Determine the [x, y] coordinate at the center of the cell enclosing the given text.  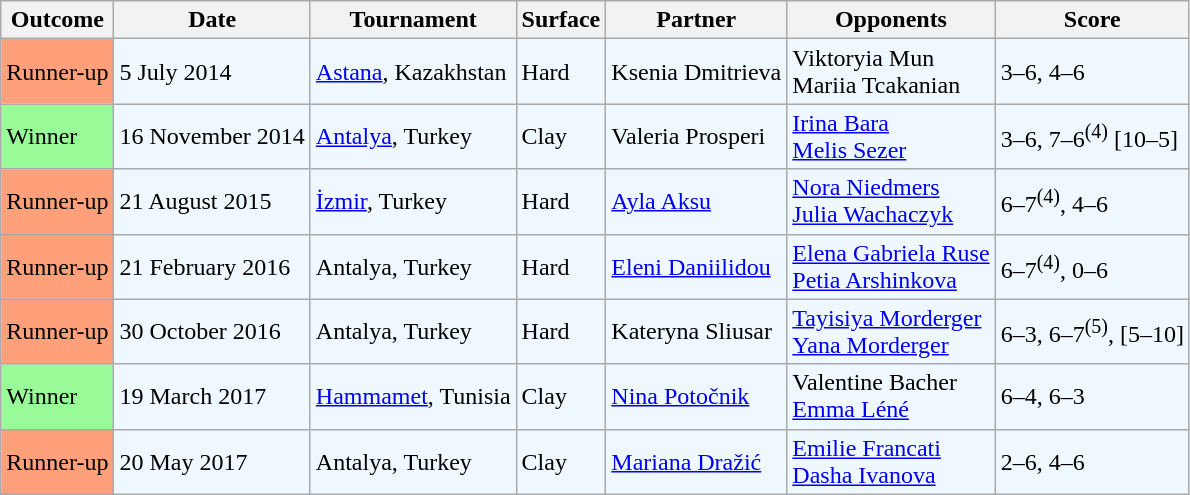
Valentine Bacher Emma Léné [891, 396]
Valeria Prosperi [696, 136]
Ksenia Dmitrieva [696, 72]
6–4, 6–3 [1092, 396]
Tayisiya Morderger Yana Morderger [891, 332]
Ayla Aksu [696, 202]
3–6, 7–6(4) [10–5] [1092, 136]
Date [212, 20]
2–6, 4–6 [1092, 462]
Score [1092, 20]
Opponents [891, 20]
Partner [696, 20]
30 October 2016 [212, 332]
Nina Potočnik [696, 396]
6–7(4), 4–6 [1092, 202]
Astana, Kazakhstan [413, 72]
Tournament [413, 20]
Nora Niedmers Julia Wachaczyk [891, 202]
16 November 2014 [212, 136]
Hammamet, Tunisia [413, 396]
5 July 2014 [212, 72]
19 March 2017 [212, 396]
Irina Bara Melis Sezer [891, 136]
21 February 2016 [212, 266]
Kateryna Sliusar [696, 332]
Outcome [58, 20]
21 August 2015 [212, 202]
6–7(4), 0–6 [1092, 266]
İzmir, Turkey [413, 202]
Viktoryia Mun Mariia Tcakanian [891, 72]
6–3, 6–7(5), [5–10] [1092, 332]
Mariana Dražić [696, 462]
Elena Gabriela Ruse Petia Arshinkova [891, 266]
3–6, 4–6 [1092, 72]
Emilie Francati Dasha Ivanova [891, 462]
Eleni Daniilidou [696, 266]
20 May 2017 [212, 462]
Surface [561, 20]
